From the cell containing the given text, extract its center point as (x, y) coordinate. 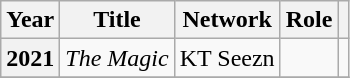
Year (30, 20)
Title (117, 20)
Role (309, 20)
2021 (30, 58)
KT Seezn (227, 58)
The Magic (117, 58)
Network (227, 20)
